Output the [X, Y] coordinate of the center of the cell containing the given text.  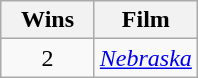
2 [48, 58]
Wins [48, 20]
Film [146, 20]
Nebraska [146, 58]
